From the cell containing the given text, extract its center point as (x, y) coordinate. 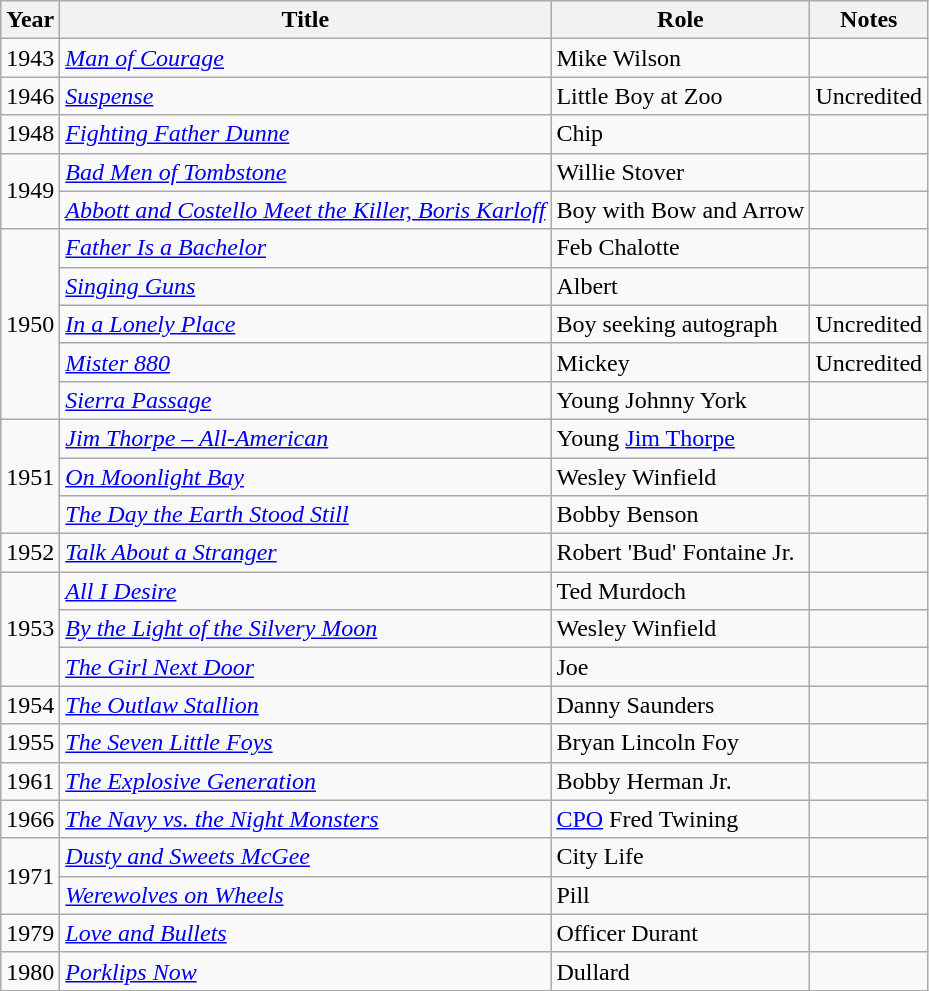
The Explosive Generation (306, 781)
Dullard (680, 971)
1953 (30, 629)
Mike Wilson (680, 58)
Albert (680, 286)
Dusty and Sweets McGee (306, 857)
Ted Murdoch (680, 591)
Werewolves on Wheels (306, 895)
Porklips Now (306, 971)
Year (30, 20)
1955 (30, 743)
Father Is a Bachelor (306, 248)
Abbott and Costello Meet the Killer, Boris Karloff (306, 210)
Bad Men of Tombstone (306, 172)
1966 (30, 819)
1954 (30, 705)
Young Jim Thorpe (680, 438)
Title (306, 20)
1961 (30, 781)
1971 (30, 876)
Sierra Passage (306, 400)
Feb Chalotte (680, 248)
Mister 880 (306, 362)
Young Johnny York (680, 400)
Boy seeking autograph (680, 324)
On Moonlight Bay (306, 477)
Role (680, 20)
The Girl Next Door (306, 667)
Suspense (306, 96)
By the Light of the Silvery Moon (306, 629)
In a Lonely Place (306, 324)
Love and Bullets (306, 933)
Willie Stover (680, 172)
Singing Guns (306, 286)
1979 (30, 933)
Robert 'Bud' Fontaine Jr. (680, 553)
City Life (680, 857)
Mickey (680, 362)
1980 (30, 971)
Notes (869, 20)
1951 (30, 476)
The Outlaw Stallion (306, 705)
1943 (30, 58)
Man of Courage (306, 58)
Danny Saunders (680, 705)
1946 (30, 96)
Jim Thorpe – All-American (306, 438)
Joe (680, 667)
Bryan Lincoln Foy (680, 743)
CPO Fred Twining (680, 819)
1952 (30, 553)
Pill (680, 895)
1950 (30, 324)
Chip (680, 134)
The Day the Earth Stood Still (306, 515)
Boy with Bow and Arrow (680, 210)
All I Desire (306, 591)
Bobby Benson (680, 515)
1948 (30, 134)
Talk About a Stranger (306, 553)
Fighting Father Dunne (306, 134)
1949 (30, 191)
Bobby Herman Jr. (680, 781)
Little Boy at Zoo (680, 96)
The Navy vs. the Night Monsters (306, 819)
The Seven Little Foys (306, 743)
Officer Durant (680, 933)
